For the text-containing cell, return its midpoint in (X, Y) coordinate format. 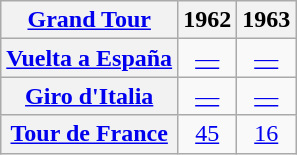
45 (208, 134)
16 (266, 134)
Tour de France (90, 134)
Grand Tour (90, 20)
1963 (266, 20)
Giro d'Italia (90, 96)
Vuelta a España (90, 58)
1962 (208, 20)
